Detect which cell encompasses the target text, then output its [x, y] center coordinate. 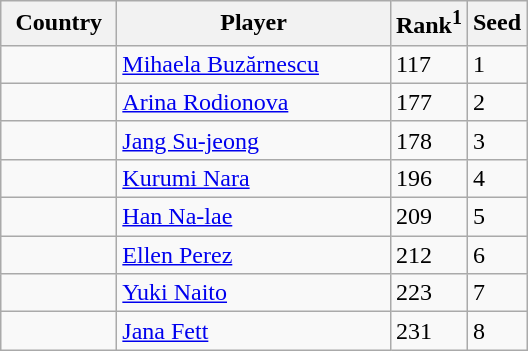
Yuki Naito [254, 293]
1 [496, 64]
Player [254, 24]
209 [428, 217]
Han Na-lae [254, 217]
231 [428, 331]
Jana Fett [254, 331]
Country [59, 24]
Rank1 [428, 24]
5 [496, 217]
8 [496, 331]
Jang Su-jeong [254, 140]
6 [496, 255]
178 [428, 140]
212 [428, 255]
7 [496, 293]
2 [496, 102]
Kurumi Nara [254, 178]
Seed [496, 24]
3 [496, 140]
223 [428, 293]
Arina Rodionova [254, 102]
117 [428, 64]
4 [496, 178]
196 [428, 178]
177 [428, 102]
Mihaela Buzărnescu [254, 64]
Ellen Perez [254, 255]
